Find where the given text appears and provide that cell's center as [x, y] coordinate. 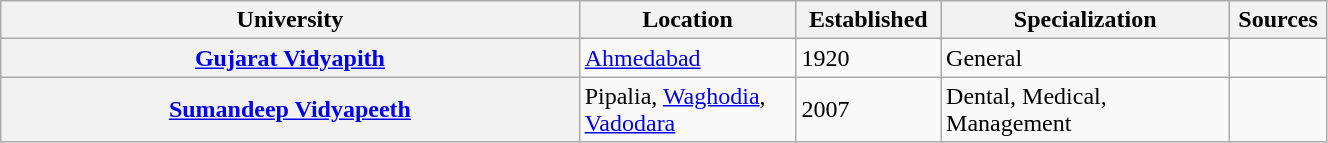
Sources [1278, 20]
Dental, Medical, Management [1086, 110]
1920 [868, 58]
Pipalia, Waghodia, Vadodara [688, 110]
University [290, 20]
Ahmedabad [688, 58]
Location [688, 20]
General [1086, 58]
Sumandeep Vidyapeeth [290, 110]
Established [868, 20]
Gujarat Vidyapith [290, 58]
2007 [868, 110]
Specialization [1086, 20]
